Identify which cell holds the provided text, then report its (X, Y) central coordinate. 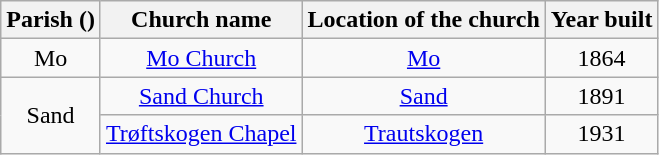
Parish () (51, 20)
Year built (602, 20)
Location of the church (424, 20)
Church name (201, 20)
1931 (602, 134)
Trøftskogen Chapel (201, 134)
Mo Church (201, 58)
Sand Church (201, 96)
Trautskogen (424, 134)
1891 (602, 96)
1864 (602, 58)
